Scan for the cell matching the given text and deliver its [x, y] coordinate at center. 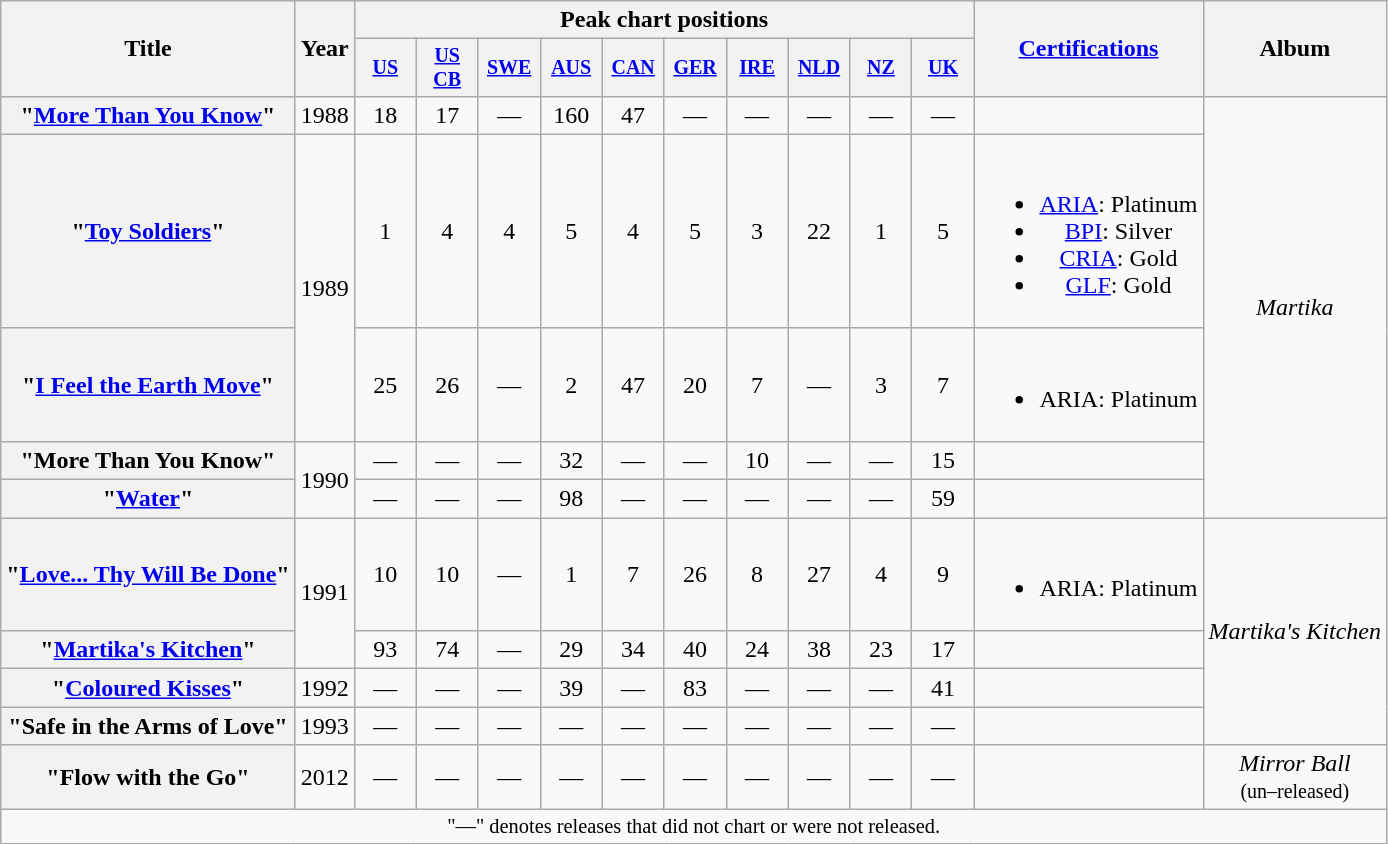
93 [385, 650]
NLD [819, 68]
"Water" [148, 499]
IRE [757, 68]
160 [571, 115]
18 [385, 115]
1990 [324, 479]
ARIA: PlatinumBPI: SilverCRIA: GoldGLF: Gold [1088, 231]
32 [571, 460]
SWE [509, 68]
"I Feel the Earth Move" [148, 384]
38 [819, 650]
83 [695, 688]
CAN [633, 68]
9 [943, 574]
Martika [1295, 306]
98 [571, 499]
41 [943, 688]
27 [819, 574]
40 [695, 650]
1988 [324, 115]
"Coloured Kisses" [148, 688]
Title [148, 49]
8 [757, 574]
Certifications [1088, 49]
25 [385, 384]
1992 [324, 688]
Album [1295, 49]
UK [943, 68]
74 [447, 650]
"Martika's Kitchen" [148, 650]
1993 [324, 726]
20 [695, 384]
AUS [571, 68]
24 [757, 650]
15 [943, 460]
1991 [324, 594]
NZ [881, 68]
"—" denotes releases that did not chart or were not released. [694, 827]
34 [633, 650]
Year [324, 49]
2 [571, 384]
GER [695, 68]
22 [819, 231]
Peak chart positions [664, 20]
US [385, 68]
Martika's Kitchen [1295, 632]
US CB [447, 68]
Mirror Ball (un–released) [1295, 778]
23 [881, 650]
59 [943, 499]
1989 [324, 288]
2012 [324, 778]
"Safe in the Arms of Love" [148, 726]
"Flow with the Go" [148, 778]
39 [571, 688]
"Toy Soldiers" [148, 231]
29 [571, 650]
"Love... Thy Will Be Done" [148, 574]
